Return [x, y] of the center of cell containing provided text 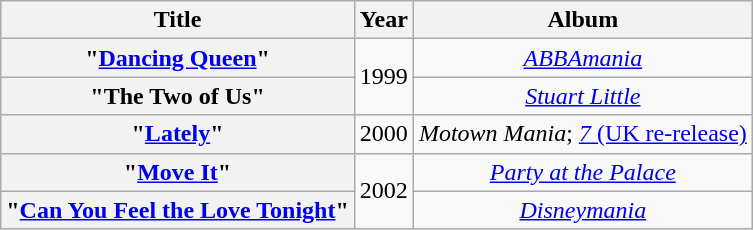
Title [178, 20]
Album [582, 20]
ABBAmania [582, 58]
1999 [384, 77]
2002 [384, 191]
"The Two of Us" [178, 96]
Motown Mania; 7 (UK re-release) [582, 134]
2000 [384, 134]
"Move It" [178, 172]
Stuart Little [582, 96]
Disneymania [582, 210]
Party at the Palace [582, 172]
"Dancing Queen" [178, 58]
"Lately" [178, 134]
"Can You Feel the Love Tonight" [178, 210]
Year [384, 20]
